Scan for the cell matching the given text and deliver its (x, y) coordinate at center. 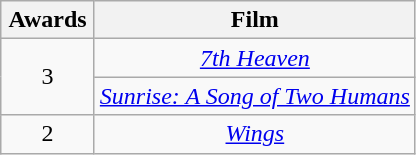
Awards (48, 20)
2 (48, 134)
3 (48, 77)
Wings (254, 134)
Sunrise: A Song of Two Humans (254, 96)
Film (254, 20)
7th Heaven (254, 58)
